Locate the cell with the specified text and output its (x, y) center coordinate. 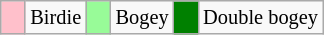
Birdie (56, 17)
Bogey (142, 17)
Double bogey (260, 17)
